For the text-containing cell, return its midpoint in (x, y) coordinate format. 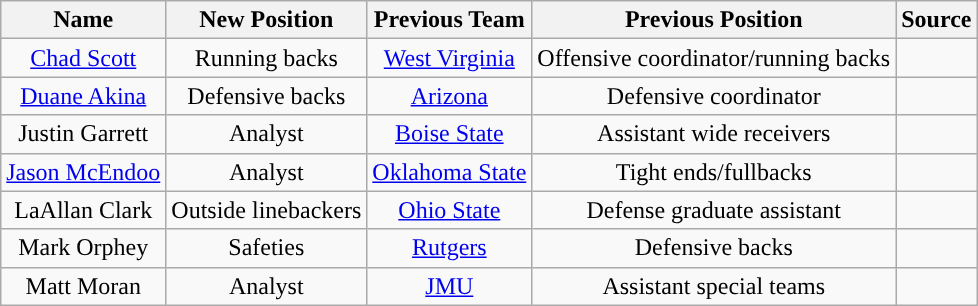
Running backs (266, 58)
West Virginia (450, 58)
Defensive coordinator (714, 96)
Assistant special teams (714, 286)
Source (936, 20)
Outside linebackers (266, 210)
LaAllan Clark (84, 210)
Assistant wide receivers (714, 134)
Rutgers (450, 248)
Jason McEndoo (84, 172)
Tight ends/fullbacks (714, 172)
Boise State (450, 134)
Oklahoma State (450, 172)
Previous Position (714, 20)
Chad Scott (84, 58)
Safeties (266, 248)
Mark Orphey (84, 248)
Previous Team (450, 20)
Name (84, 20)
New Position (266, 20)
Offensive coordinator/running backs (714, 58)
Duane Akina (84, 96)
Justin Garrett (84, 134)
JMU (450, 286)
Ohio State (450, 210)
Matt Moran (84, 286)
Arizona (450, 96)
Defense graduate assistant (714, 210)
